Return the [X, Y] coordinate for the center point of the cell that contains the specified text.  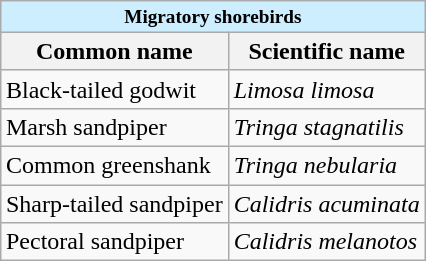
Limosa limosa [326, 89]
Marsh sandpiper [114, 128]
Calidris melanotos [326, 242]
Common greenshank [114, 166]
Calidris acuminata [326, 204]
Common name [114, 51]
Scientific name [326, 51]
Tringa nebularia [326, 166]
Migratory shorebirds [212, 17]
Sharp-tailed sandpiper [114, 204]
Black-tailed godwit [114, 89]
Tringa stagnatilis [326, 128]
Pectoral sandpiper [114, 242]
